Extract the (x, y) coordinate from the center of the cell holding the provided text.  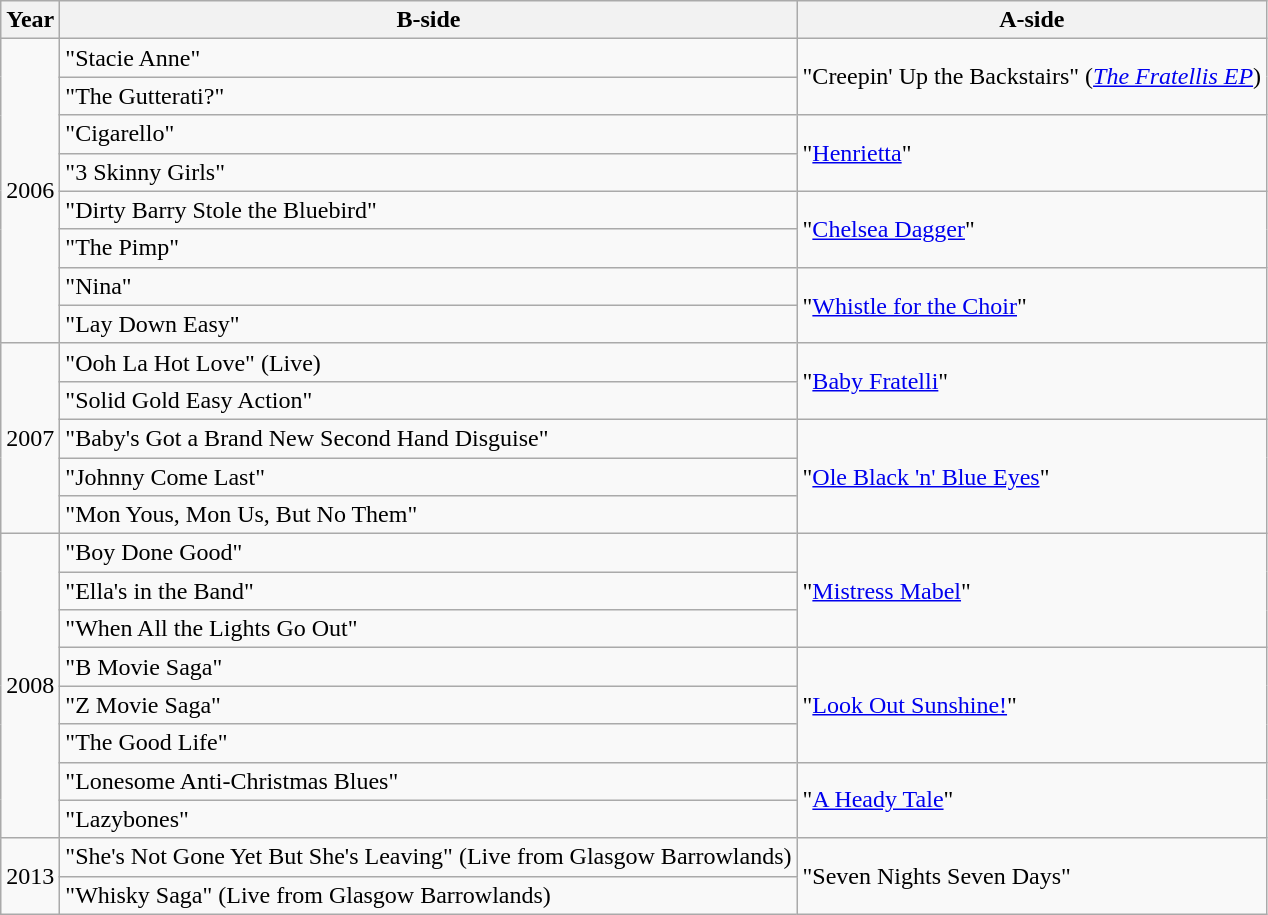
"Lonesome Anti-Christmas Blues" (428, 781)
"A Heady Tale" (1032, 800)
2006 (30, 191)
"Henrietta" (1032, 153)
2007 (30, 438)
2008 (30, 686)
"The Pimp" (428, 248)
"When All the Lights Go Out" (428, 629)
Year (30, 20)
"The Gutterati?" (428, 96)
"Solid Gold Easy Action" (428, 400)
"She's Not Gone Yet But She's Leaving" (Live from Glasgow Barrowlands) (428, 857)
"Ole Black 'n' Blue Eyes" (1032, 476)
"Lazybones" (428, 819)
B-side (428, 20)
"Look Out Sunshine!" (1032, 705)
"Mistress Mabel" (1032, 591)
"Chelsea Dagger" (1032, 229)
"Ooh La Hot Love" (Live) (428, 362)
"B Movie Saga" (428, 667)
"Lay Down Easy" (428, 324)
A-side (1032, 20)
"Johnny Come Last" (428, 477)
"Ella's in the Band" (428, 591)
"Whistle for the Choir" (1032, 305)
"Z Movie Saga" (428, 705)
"Cigarello" (428, 134)
"3 Skinny Girls" (428, 172)
"Nina" (428, 286)
"Boy Done Good" (428, 553)
"Mon Yous, Mon Us, But No Them" (428, 515)
"The Good Life" (428, 743)
"Baby's Got a Brand New Second Hand Disguise" (428, 438)
"Stacie Anne" (428, 58)
"Dirty Barry Stole the Bluebird" (428, 210)
2013 (30, 876)
"Baby Fratelli" (1032, 381)
"Creepin' Up the Backstairs" (The Fratellis EP) (1032, 77)
"Whisky Saga" (Live from Glasgow Barrowlands) (428, 895)
"Seven Nights Seven Days" (1032, 876)
